Locate the cell with the specified text and output its [x, y] center coordinate. 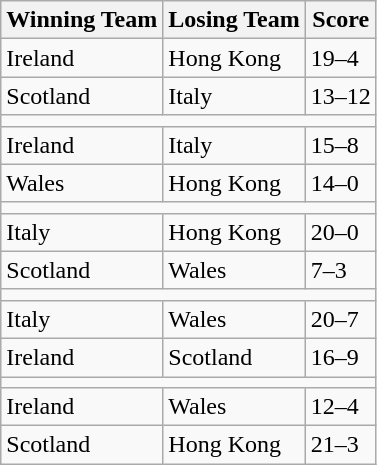
Winning Team [82, 20]
13–12 [340, 96]
16–9 [340, 357]
19–4 [340, 58]
7–3 [340, 270]
21–3 [340, 445]
Score [340, 20]
14–0 [340, 183]
Losing Team [234, 20]
12–4 [340, 407]
20–7 [340, 319]
20–0 [340, 232]
15–8 [340, 145]
